Find where the given text appears and provide that cell's center as [X, Y] coordinate. 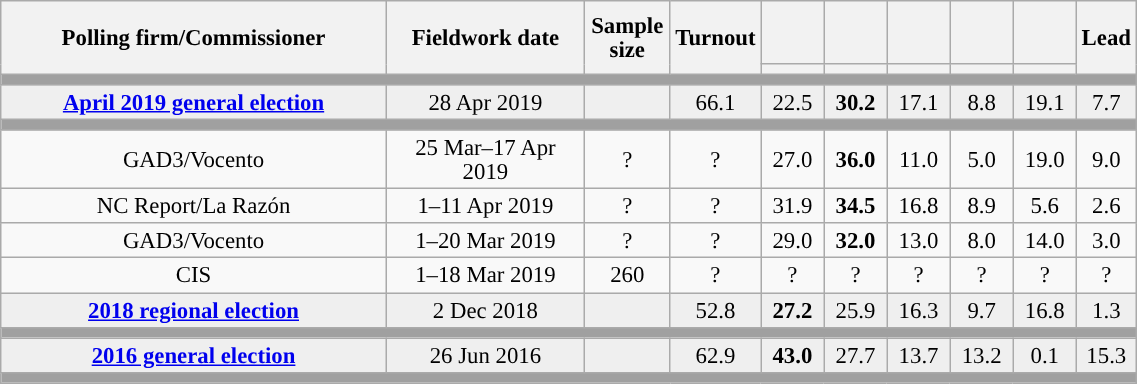
34.5 [856, 206]
5.0 [982, 160]
62.9 [716, 356]
0.1 [1044, 356]
Fieldwork date [485, 38]
25 Mar–17 Apr 2019 [485, 160]
13.0 [918, 242]
2018 regional election [194, 310]
Lead [1106, 38]
8.8 [982, 102]
27.0 [792, 160]
1–18 Mar 2019 [485, 276]
27.7 [856, 356]
52.8 [716, 310]
29.0 [792, 242]
17.1 [918, 102]
19.1 [1044, 102]
19.0 [1044, 160]
2016 general election [194, 356]
27.2 [792, 310]
9.0 [1106, 160]
NC Report/La Razón [194, 206]
26 Jun 2016 [485, 356]
5.6 [1044, 206]
30.2 [856, 102]
2 Dec 2018 [485, 310]
Sample size [627, 38]
1.3 [1106, 310]
14.0 [1044, 242]
13.2 [982, 356]
260 [627, 276]
Polling firm/Commissioner [194, 38]
Turnout [716, 38]
31.9 [792, 206]
13.7 [918, 356]
8.9 [982, 206]
2.6 [1106, 206]
1–11 Apr 2019 [485, 206]
9.7 [982, 310]
8.0 [982, 242]
32.0 [856, 242]
66.1 [716, 102]
CIS [194, 276]
April 2019 general election [194, 102]
22.5 [792, 102]
16.3 [918, 310]
3.0 [1106, 242]
36.0 [856, 160]
43.0 [792, 356]
11.0 [918, 160]
7.7 [1106, 102]
1–20 Mar 2019 [485, 242]
15.3 [1106, 356]
25.9 [856, 310]
28 Apr 2019 [485, 102]
